Return the (x, y) coordinate for the center point of the cell that contains the specified text.  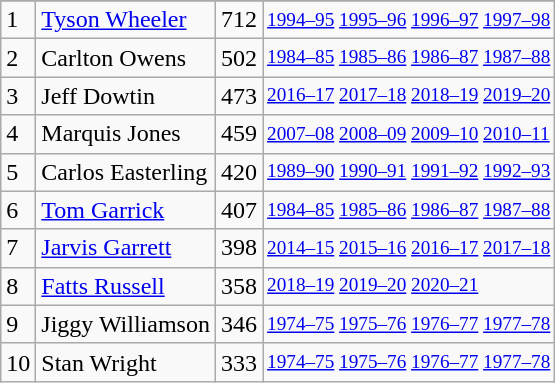
Fatts Russell (126, 286)
7 (18, 248)
8 (18, 286)
502 (238, 58)
Carlton Owens (126, 58)
9 (18, 324)
459 (238, 134)
Jeff Dowtin (126, 96)
346 (238, 324)
712 (238, 20)
Jarvis Garrett (126, 248)
4 (18, 134)
2007–08 2008–09 2009–10 2010–11 (409, 134)
Tom Garrick (126, 210)
Jiggy Williamson (126, 324)
333 (238, 362)
2018–19 2019–20 2020–21 (409, 286)
Tyson Wheeler (126, 20)
2014–15 2015–16 2016–17 2017–18 (409, 248)
10 (18, 362)
1989–90 1990–91 1991–92 1992–93 (409, 172)
6 (18, 210)
Carlos Easterling (126, 172)
Stan Wright (126, 362)
1 (18, 20)
420 (238, 172)
398 (238, 248)
1994–95 1995–96 1996–97 1997–98 (409, 20)
407 (238, 210)
5 (18, 172)
358 (238, 286)
3 (18, 96)
Marquis Jones (126, 134)
2016–17 2017–18 2018–19 2019–20 (409, 96)
473 (238, 96)
2 (18, 58)
